Find where the given text appears and provide that cell's center as (x, y) coordinate. 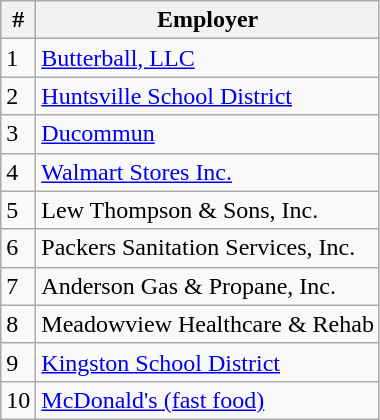
7 (18, 286)
Butterball, LLC (208, 58)
Meadowview Healthcare & Rehab (208, 324)
2 (18, 96)
# (18, 20)
Ducommun (208, 134)
3 (18, 134)
6 (18, 248)
Employer (208, 20)
Walmart Stores Inc. (208, 172)
McDonald's (fast food) (208, 400)
Lew Thompson & Sons, Inc. (208, 210)
10 (18, 400)
Anderson Gas & Propane, Inc. (208, 286)
5 (18, 210)
Kingston School District (208, 362)
Huntsville School District (208, 96)
9 (18, 362)
4 (18, 172)
Packers Sanitation Services, Inc. (208, 248)
8 (18, 324)
1 (18, 58)
